Capture the cell that displays the provided text and extract its [X, Y] central coordinate. 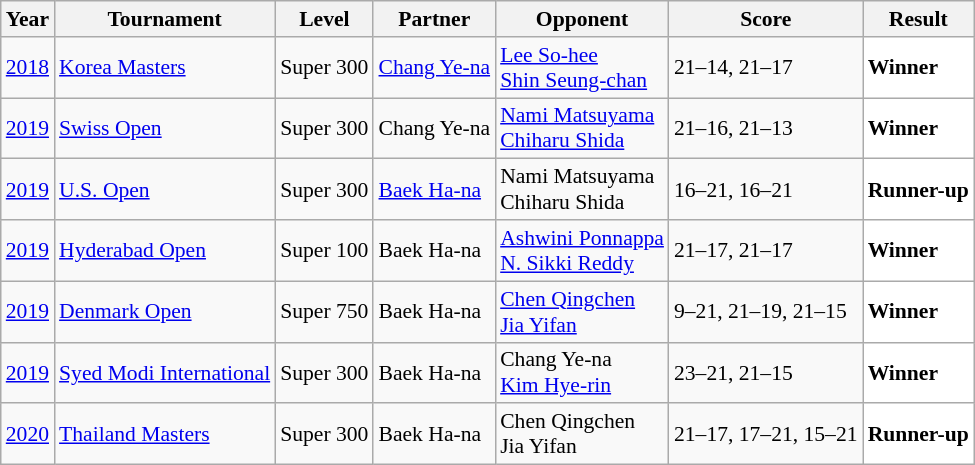
Super 750 [324, 312]
Chang Ye-na Kim Hye-rin [582, 372]
9–21, 21–19, 21–15 [766, 312]
Result [918, 19]
Score [766, 19]
Partner [434, 19]
2020 [28, 434]
Swiss Open [164, 128]
21–14, 21–17 [766, 68]
Level [324, 19]
2018 [28, 68]
Year [28, 19]
Lee So-hee Shin Seung-chan [582, 68]
U.S. Open [164, 190]
21–17, 21–17 [766, 250]
Syed Modi International [164, 372]
Thailand Masters [164, 434]
Korea Masters [164, 68]
23–21, 21–15 [766, 372]
Opponent [582, 19]
Tournament [164, 19]
21–17, 17–21, 15–21 [766, 434]
Denmark Open [164, 312]
16–21, 16–21 [766, 190]
21–16, 21–13 [766, 128]
Super 100 [324, 250]
Ashwini Ponnappa N. Sikki Reddy [582, 250]
Hyderabad Open [164, 250]
